Return (X, Y) of the center of cell containing provided text 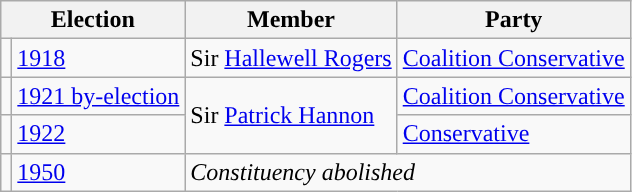
Sir Patrick Hannon (291, 115)
Member (291, 20)
Sir Hallewell Rogers (291, 58)
Constituency abolished (408, 172)
Party (514, 20)
Election (93, 20)
1918 (98, 58)
1950 (98, 172)
Conservative (514, 134)
1921 by-election (98, 96)
1922 (98, 134)
